Identify which cell holds the provided text, then report its [x, y] central coordinate. 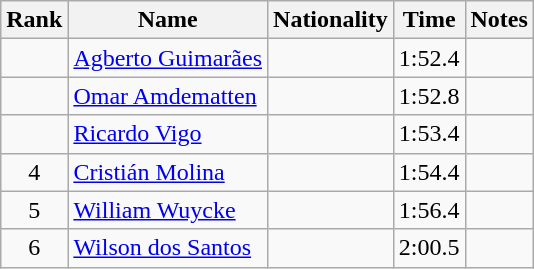
Omar Amdematten [168, 96]
1:52.8 [429, 96]
4 [34, 172]
1:56.4 [429, 210]
Ricardo Vigo [168, 134]
Rank [34, 20]
1:52.4 [429, 58]
Name [168, 20]
Notes [499, 20]
Wilson dos Santos [168, 248]
1:54.4 [429, 172]
1:53.4 [429, 134]
Cristián Molina [168, 172]
William Wuycke [168, 210]
Agberto Guimarães [168, 58]
Time [429, 20]
2:00.5 [429, 248]
5 [34, 210]
6 [34, 248]
Nationality [331, 20]
